Identify which cell holds the provided text, then report its [x, y] central coordinate. 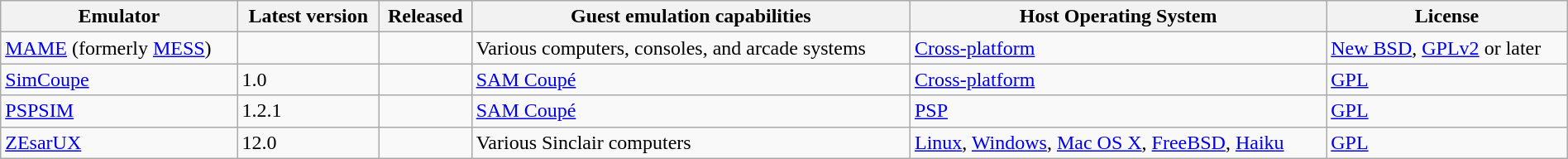
SimCoupe [119, 79]
Guest emulation capabilities [691, 17]
ZEsarUX [119, 142]
1.2.1 [308, 111]
Linux, Windows, Mac OS X, FreeBSD, Haiku [1118, 142]
New BSD, GPLv2 or later [1447, 48]
Emulator [119, 17]
License [1447, 17]
Host Operating System [1118, 17]
PSPSIM [119, 111]
Various computers, consoles, and arcade systems [691, 48]
MAME (formerly MESS) [119, 48]
12.0 [308, 142]
Latest version [308, 17]
1.0 [308, 79]
PSP [1118, 111]
Various Sinclair computers [691, 142]
Released [425, 17]
